Locate the cell with the specified text and output its [X, Y] center coordinate. 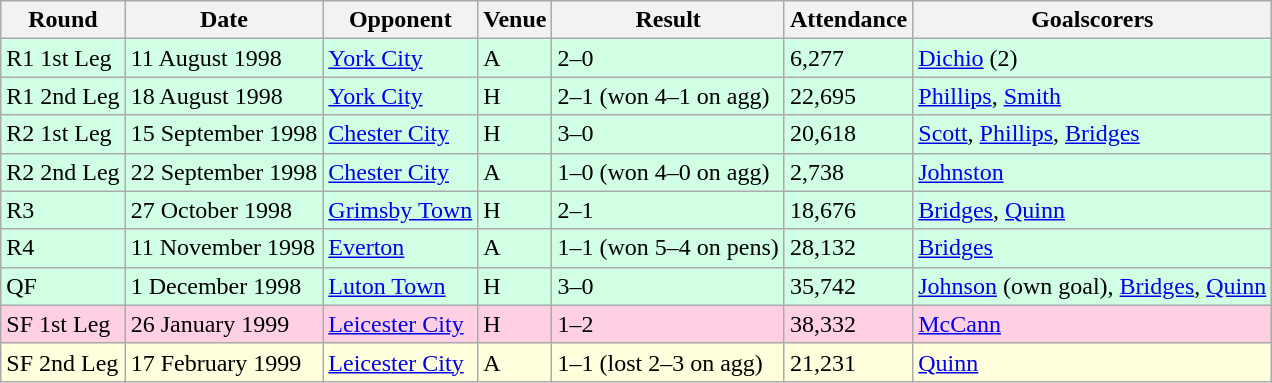
R2 2nd Leg [63, 172]
20,618 [848, 134]
26 January 1999 [224, 324]
21,231 [848, 362]
Luton Town [400, 286]
35,742 [848, 286]
27 October 1998 [224, 210]
18,676 [848, 210]
28,132 [848, 248]
1–0 (won 4–0 on agg) [668, 172]
Bridges, Quinn [1092, 210]
Grimsby Town [400, 210]
R1 2nd Leg [63, 96]
6,277 [848, 58]
Venue [515, 20]
Opponent [400, 20]
2–1 (won 4–1 on agg) [668, 96]
2,738 [848, 172]
11 August 1998 [224, 58]
R3 [63, 210]
Bridges [1092, 248]
SF 2nd Leg [63, 362]
R1 1st Leg [63, 58]
1 December 1998 [224, 286]
22,695 [848, 96]
Date [224, 20]
1–1 (lost 2–3 on agg) [668, 362]
SF 1st Leg [63, 324]
17 February 1999 [224, 362]
11 November 1998 [224, 248]
18 August 1998 [224, 96]
2–1 [668, 210]
Johnson (own goal), Bridges, Quinn [1092, 286]
R2 1st Leg [63, 134]
Goalscorers [1092, 20]
Quinn [1092, 362]
38,332 [848, 324]
22 September 1998 [224, 172]
Phillips, Smith [1092, 96]
Everton [400, 248]
1–2 [668, 324]
Result [668, 20]
Dichio (2) [1092, 58]
Scott, Phillips, Bridges [1092, 134]
2–0 [668, 58]
McCann [1092, 324]
Johnston [1092, 172]
R4 [63, 248]
15 September 1998 [224, 134]
QF [63, 286]
Attendance [848, 20]
Round [63, 20]
1–1 (won 5–4 on pens) [668, 248]
